Detect which cell encompasses the target text, then output its (X, Y) center coordinate. 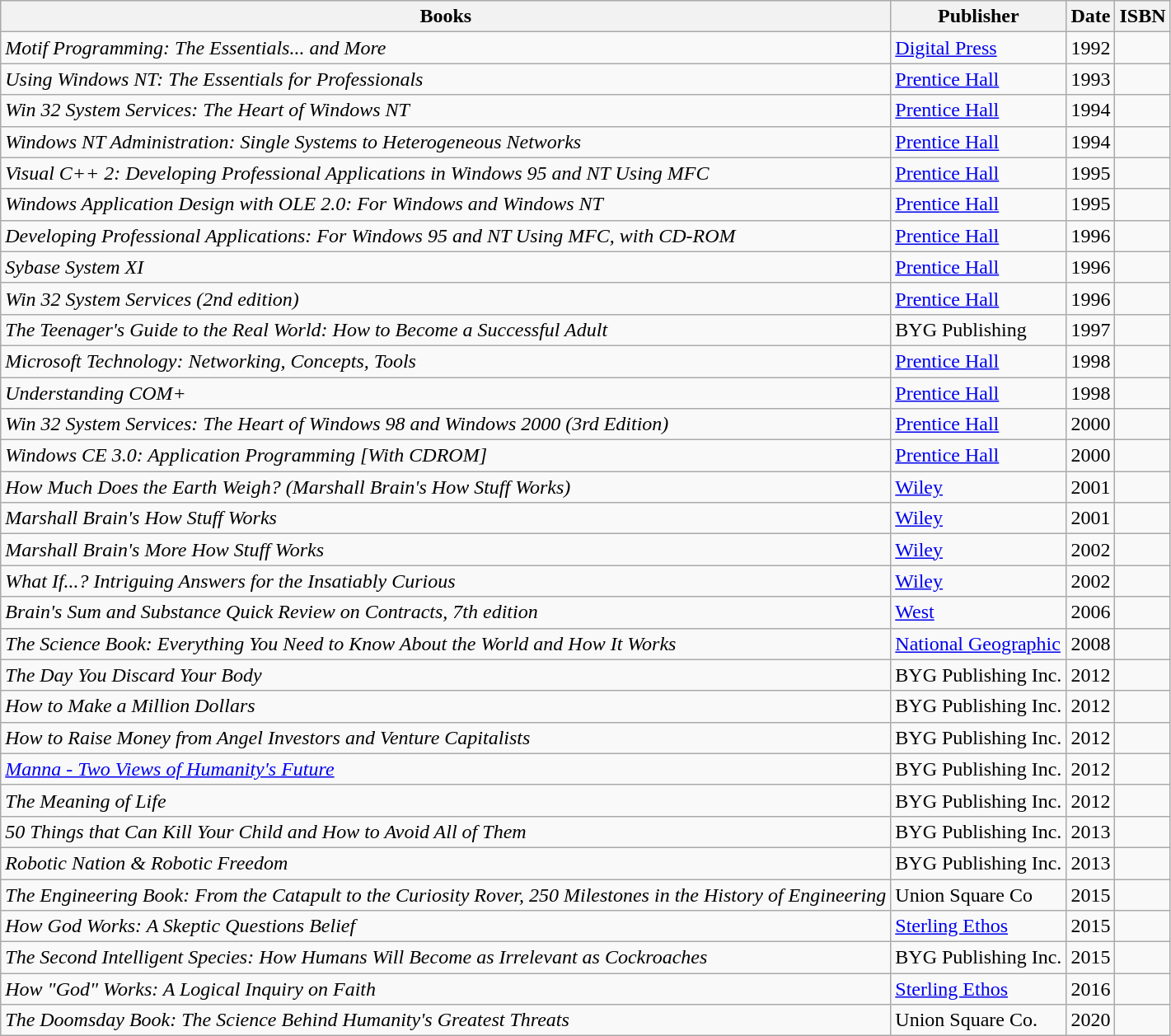
The Day You Discard Your Body (446, 675)
1993 (1091, 79)
Understanding COM+ (446, 393)
Motif Programming: The Essentials... and More (446, 48)
Marshall Brain's How Stuff Works (446, 518)
2008 (1091, 644)
Windows CE 3.0: Application Programming [With CDROM] (446, 456)
Windows NT Administration: Single Systems to Heterogeneous Networks (446, 142)
The Doomsday Book: The Science Behind Humanity's Greatest Threats (446, 1020)
BYG Publishing (979, 330)
Date (1091, 16)
Union Square Co. (979, 1020)
Win 32 System Services: The Heart of Windows 98 and Windows 2000 (3rd Edition) (446, 424)
Developing Professional Applications: For Windows 95 and NT Using MFC, with CD-ROM (446, 236)
What If...? Intriguing Answers for the Insatiably Curious (446, 581)
Sybase System XI (446, 267)
1992 (1091, 48)
Digital Press (979, 48)
The Engineering Book: From the Catapult to the Curiosity Rover, 250 Milestones in the History of Engineering (446, 894)
Books (446, 16)
ISBN (1142, 16)
50 Things that Can Kill Your Child and How to Avoid All of Them (446, 832)
National Geographic (979, 644)
Using Windows NT: The Essentials for Professionals (446, 79)
2006 (1091, 612)
Marshall Brain's More How Stuff Works (446, 550)
1997 (1091, 330)
Win 32 System Services: The Heart of Windows NT (446, 110)
Union Square Co (979, 894)
The Meaning of Life (446, 800)
How to Raise Money from Angel Investors and Venture Capitalists (446, 738)
The Science Book: Everything You Need to Know About the World and How It Works (446, 644)
How to Make a Million Dollars (446, 706)
How "God" Works: A Logical Inquiry on Faith (446, 989)
Robotic Nation & Robotic Freedom (446, 863)
Visual C++ 2: Developing Professional Applications in Windows 95 and NT Using MFC (446, 173)
Windows Application Design with OLE 2.0: For Windows and Windows NT (446, 204)
Microsoft Technology: Networking, Concepts, Tools (446, 361)
Win 32 System Services (2nd edition) (446, 298)
2020 (1091, 1020)
2016 (1091, 989)
West (979, 612)
Brain's Sum and Substance Quick Review on Contracts, 7th edition (446, 612)
The Second Intelligent Species: How Humans Will Become as Irrelevant as Cockroaches (446, 958)
How Much Does the Earth Weigh? (Marshall Brain's How Stuff Works) (446, 487)
Manna - Two Views of Humanity's Future (446, 769)
Publisher (979, 16)
How God Works: A Skeptic Questions Belief (446, 926)
The Teenager's Guide to the Real World: How to Become a Successful Adult (446, 330)
